Scan for the cell matching the given text and deliver its (X, Y) coordinate at center. 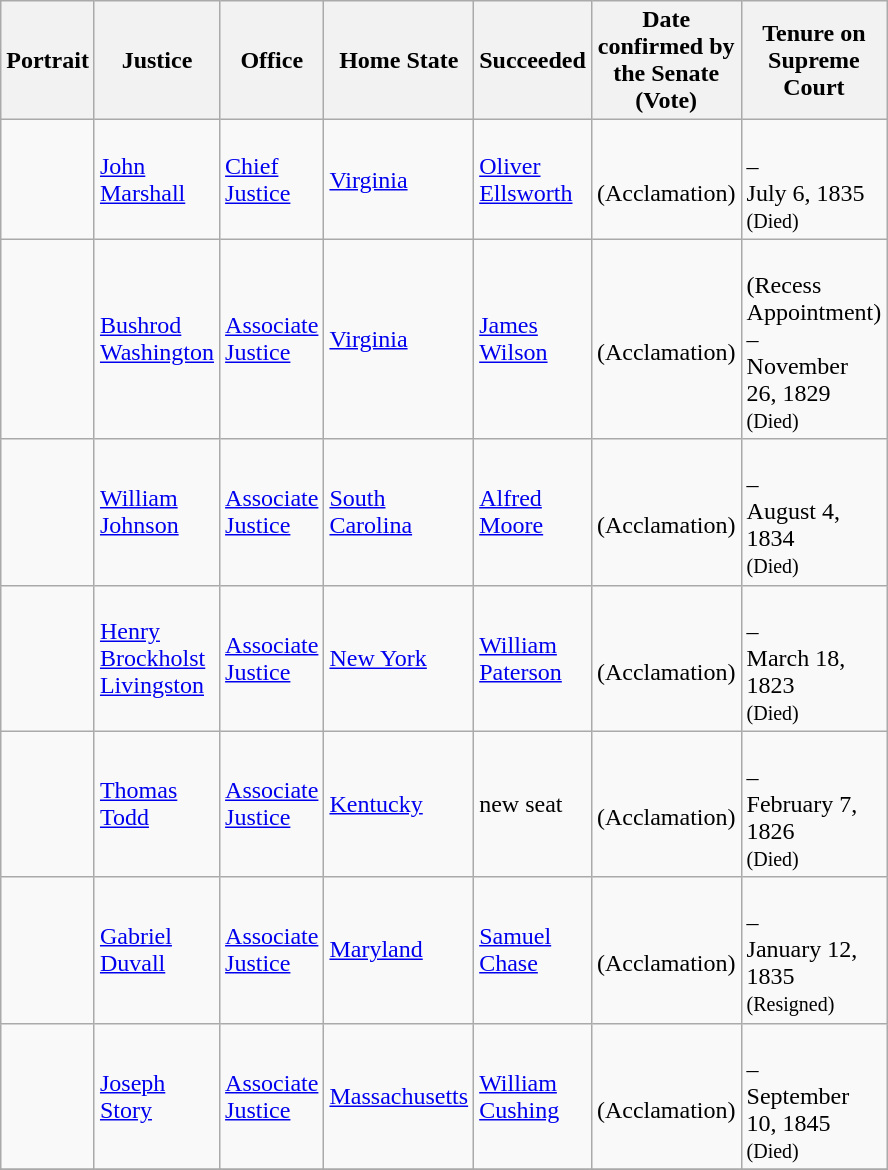
Tenure on Supreme Court (814, 60)
Joseph Story (156, 1096)
(Recess Appointment)–November 26, 1829(Died) (814, 339)
Maryland (399, 950)
Gabriel Duvall (156, 950)
Kentucky (399, 804)
New York (399, 658)
Date confirmed by the Senate(Vote) (666, 60)
Justice (156, 60)
William Cushing (533, 1096)
James Wilson (533, 339)
Chief Justice (272, 180)
Home State (399, 60)
Office (272, 60)
–July 6, 1835(Died) (814, 180)
John Marshall (156, 180)
–August 4, 1834(Died) (814, 512)
Henry Brockholst Livingston (156, 658)
Portrait (48, 60)
South Carolina (399, 512)
Samuel Chase (533, 950)
new seat (533, 804)
Succeeded (533, 60)
Massachusetts (399, 1096)
William Paterson (533, 658)
–February 7, 1826(Died) (814, 804)
–March 18, 1823(Died) (814, 658)
Bushrod Washington (156, 339)
Alfred Moore (533, 512)
–September 10, 1845(Died) (814, 1096)
–January 12, 1835(Resigned) (814, 950)
Thomas Todd (156, 804)
William Johnson (156, 512)
Oliver Ellsworth (533, 180)
